Detect which cell encompasses the target text, then output its (X, Y) center coordinate. 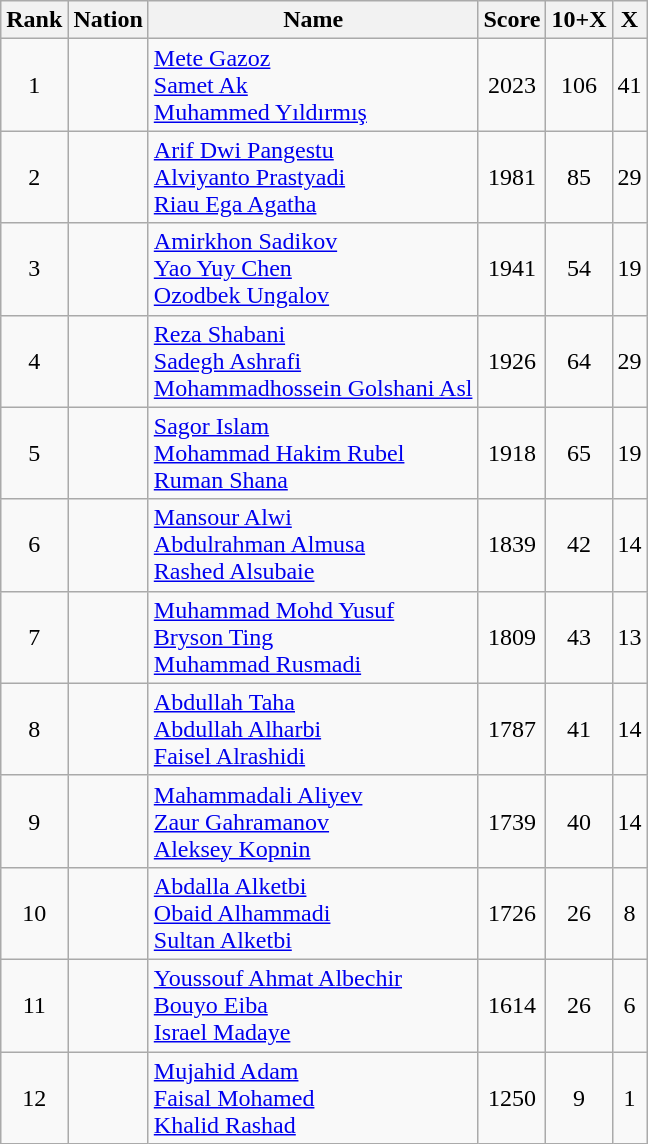
2023 (512, 85)
1926 (512, 361)
1839 (512, 545)
13 (630, 637)
42 (579, 545)
2 (34, 177)
Mete GazozSamet AkMuhammed Yıldırmış (313, 85)
Mahammadali AliyevZaur GahramanovAleksey Kopnin (313, 821)
Reza ShabaniSadegh AshrafiMohammadhossein Golshani Asl (313, 361)
64 (579, 361)
1981 (512, 177)
1739 (512, 821)
4 (34, 361)
1614 (512, 1005)
11 (34, 1005)
1787 (512, 729)
Name (313, 20)
1941 (512, 269)
43 (579, 637)
Nation (108, 20)
Sagor IslamMohammad Hakim RubelRuman Shana (313, 453)
7 (34, 637)
12 (34, 1098)
5 (34, 453)
Amirkhon SadikovYao Yuy ChenOzodbek Ungalov (313, 269)
Mansour AlwiAbdulrahman AlmusaRashed Alsubaie (313, 545)
40 (579, 821)
Mujahid AdamFaisal MohamedKhalid Rashad (313, 1098)
Score (512, 20)
65 (579, 453)
Arif Dwi PangestuAlviyanto PrastyadiRiau Ega Agatha (313, 177)
1250 (512, 1098)
Rank (34, 20)
10+X (579, 20)
X (630, 20)
1809 (512, 637)
1918 (512, 453)
Abdullah TahaAbdullah AlharbiFaisel Alrashidi (313, 729)
54 (579, 269)
Muhammad Mohd YusufBryson TingMuhammad Rusmadi (313, 637)
10 (34, 913)
1726 (512, 913)
3 (34, 269)
Youssouf Ahmat AlbechirBouyo EibaIsrael Madaye (313, 1005)
85 (579, 177)
Abdalla AlketbiObaid AlhammadiSultan Alketbi (313, 913)
106 (579, 85)
